Pinpoint the cell where the given text exists, returning its [X, Y] midpoint coordinate. 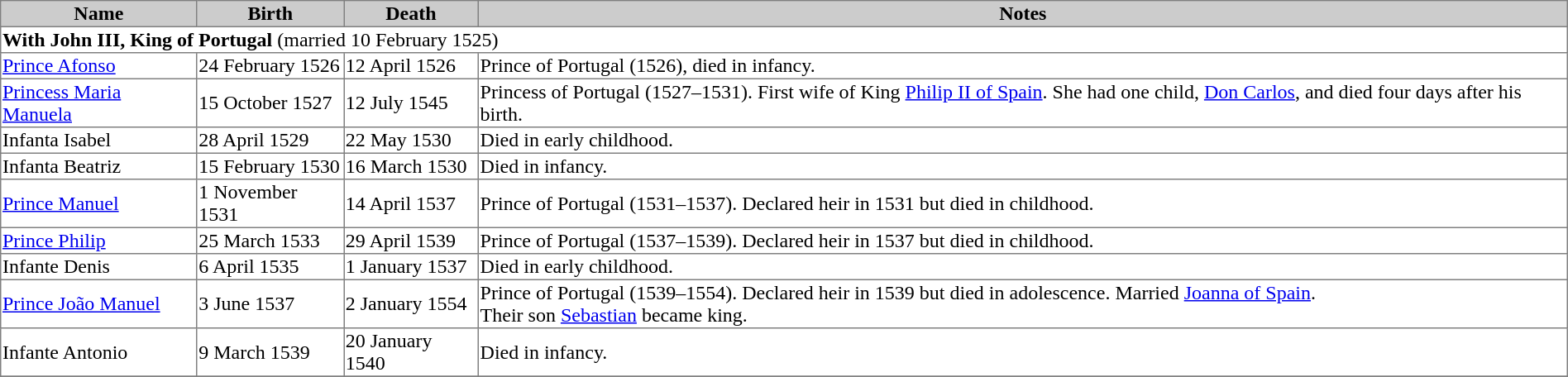
22 May 1530 [412, 141]
28 April 1529 [270, 141]
29 April 1539 [412, 241]
12 April 1526 [412, 66]
1 November 1531 [270, 203]
2 January 1554 [412, 303]
6 April 1535 [270, 267]
24 February 1526 [270, 66]
Princess Maria Manuela [99, 103]
Infanta Beatriz [99, 166]
Prince Philip [99, 241]
15 October 1527 [270, 103]
9 March 1539 [270, 352]
15 February 1530 [270, 166]
3 June 1537 [270, 303]
Notes [1022, 14]
Infante Denis [99, 267]
Death [412, 14]
Princess of Portugal (1527–1531). First wife of King Philip II of Spain. She had one child, Don Carlos, and died four days after his birth. [1022, 103]
Infante Antonio [99, 352]
1 January 1537 [412, 267]
Infanta Isabel [99, 141]
Prince João Manuel [99, 303]
25 March 1533 [270, 241]
With John III, King of Portugal (married 10 February 1525) [784, 40]
Prince Afonso [99, 66]
Name [99, 14]
16 March 1530 [412, 166]
Prince Manuel [99, 203]
12 July 1545 [412, 103]
Prince of Portugal (1531–1537). Declared heir in 1531 but died in childhood. [1022, 203]
14 April 1537 [412, 203]
Prince of Portugal (1539–1554). Declared heir in 1539 but died in adolescence. Married Joanna of Spain.Their son Sebastian became king. [1022, 303]
Birth [270, 14]
Prince of Portugal (1537–1539). Declared heir in 1537 but died in childhood. [1022, 241]
20 January 1540 [412, 352]
Prince of Portugal (1526), died in infancy. [1022, 66]
